Find where the given text appears and provide that cell's center as (x, y) coordinate. 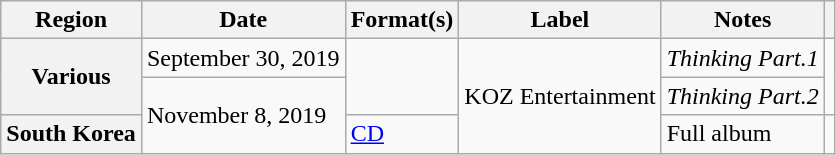
September 30, 2019 (243, 58)
Thinking Part.1 (742, 58)
Label (560, 20)
KOZ Entertainment (560, 96)
Full album (742, 134)
Notes (742, 20)
CD (402, 134)
Format(s) (402, 20)
Date (243, 20)
Various (72, 77)
Region (72, 20)
Thinking Part.2 (742, 96)
November 8, 2019 (243, 115)
South Korea (72, 134)
